Return the [X, Y] coordinate for the center point of the cell that contains the specified text.  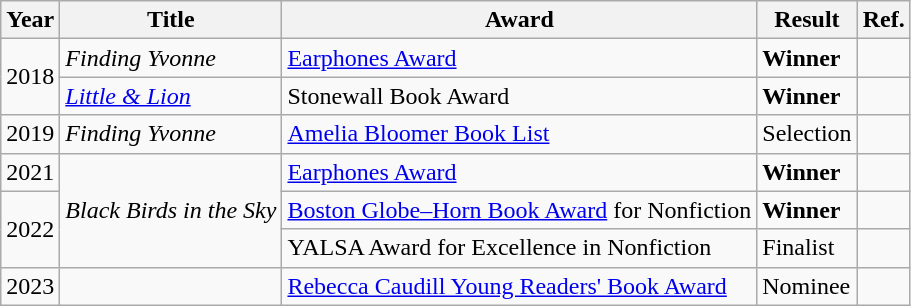
2022 [30, 229]
Ref. [884, 20]
Selection [807, 134]
2018 [30, 77]
Finalist [807, 248]
Award [520, 20]
Stonewall Book Award [520, 96]
Amelia Bloomer Book List [520, 134]
2019 [30, 134]
Title [171, 20]
YALSA Award for Excellence in Nonfiction [520, 248]
Boston Globe–Horn Book Award for Nonfiction [520, 210]
Year [30, 20]
Rebecca Caudill Young Readers' Book Award [520, 286]
2021 [30, 172]
Result [807, 20]
Nominee [807, 286]
2023 [30, 286]
Black Birds in the Sky [171, 210]
Little & Lion [171, 96]
